Determine the [x, y] coordinate at the center of the cell enclosing the given text.  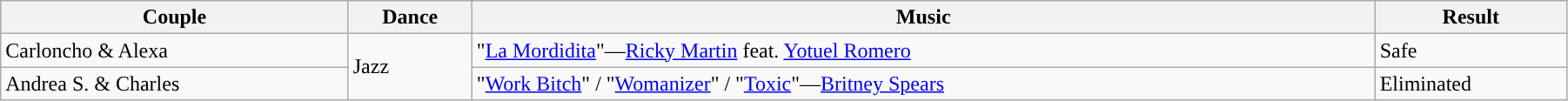
Andrea S. & Charles [174, 84]
Eliminated [1471, 84]
"Work Bitch" / "Womanizer" / "Toxic"—Britney Spears [923, 84]
"La Mordidita"—Ricky Martin feat. Yotuel Romero [923, 50]
Dance [410, 17]
Music [923, 17]
Jazz [410, 67]
Safe [1471, 50]
Carloncho & Alexa [174, 50]
Result [1471, 17]
Couple [174, 17]
